Detect which cell encompasses the target text, then output its (X, Y) center coordinate. 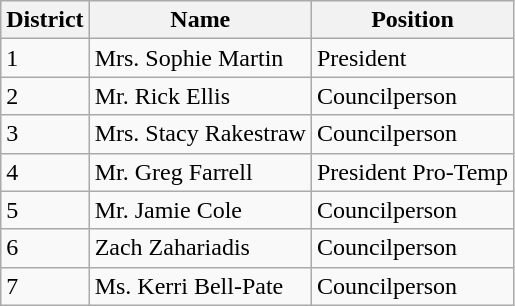
Mr. Jamie Cole (200, 210)
Mr. Greg Farrell (200, 172)
Zach Zahariadis (200, 248)
Mr. Rick Ellis (200, 96)
Ms. Kerri Bell-Pate (200, 286)
Name (200, 20)
Mrs. Stacy Rakestraw (200, 134)
5 (45, 210)
3 (45, 134)
1 (45, 58)
4 (45, 172)
2 (45, 96)
President Pro-Temp (412, 172)
District (45, 20)
Mrs. Sophie Martin (200, 58)
7 (45, 286)
President (412, 58)
6 (45, 248)
Position (412, 20)
